Return the [X, Y] coordinate for the center point of the cell that contains the specified text.  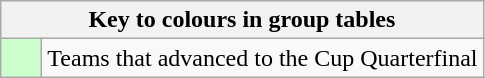
Teams that advanced to the Cup Quarterfinal [262, 58]
Key to colours in group tables [242, 20]
